Detect which cell encompasses the target text, then output its [X, Y] center coordinate. 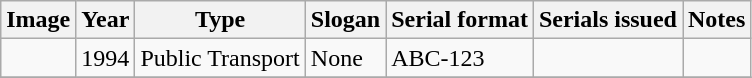
Year [106, 20]
None [345, 58]
ABC-123 [460, 58]
Slogan [345, 20]
Type [220, 20]
Public Transport [220, 58]
Notes [716, 20]
Image [38, 20]
Serial format [460, 20]
Serials issued [608, 20]
1994 [106, 58]
